From the cell containing the given text, extract its center point as (x, y) coordinate. 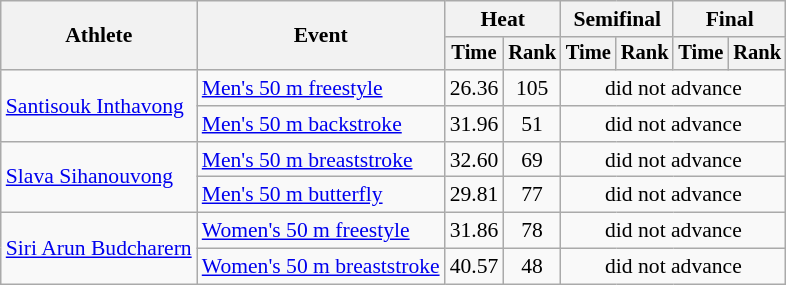
Event (321, 36)
Santisouk Inthavong (99, 106)
Men's 50 m butterfly (321, 195)
Slava Sihanouvong (99, 178)
77 (532, 195)
26.36 (474, 88)
Men's 50 m breaststroke (321, 160)
Final (729, 19)
29.81 (474, 195)
31.86 (474, 231)
Men's 50 m freestyle (321, 88)
51 (532, 124)
Semifinal (617, 19)
Women's 50 m freestyle (321, 231)
105 (532, 88)
Men's 50 m backstroke (321, 124)
Athlete (99, 36)
32.60 (474, 160)
69 (532, 160)
Heat (503, 19)
Siri Arun Budcharern (99, 248)
78 (532, 231)
31.96 (474, 124)
48 (532, 267)
Women's 50 m breaststroke (321, 267)
40.57 (474, 267)
